Identify which cell holds the provided text, then report its (x, y) central coordinate. 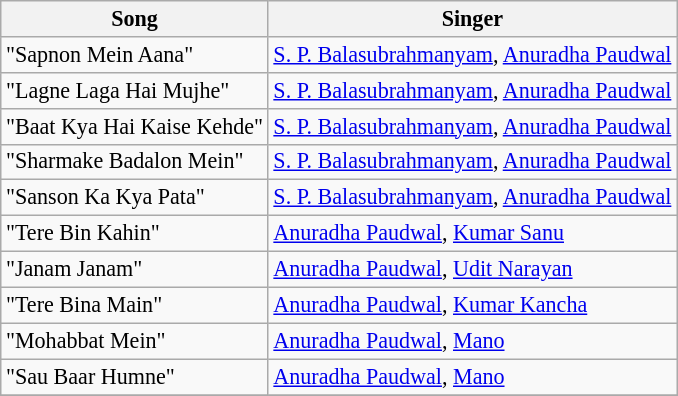
Singer (472, 18)
Song (134, 18)
"Mohabbat Mein" (134, 341)
"Sharmake Badalon Mein" (134, 162)
"Janam Janam" (134, 269)
"Baat Kya Hai Kaise Kehde" (134, 126)
"Lagne Laga Hai Mujhe" (134, 90)
Anuradha Paudwal, Udit Narayan (472, 269)
"Tere Bina Main" (134, 305)
"Sanson Ka Kya Pata" (134, 198)
"Sau Baar Humne" (134, 377)
Anuradha Paudwal, Kumar Kancha (472, 305)
"Sapnon Mein Aana" (134, 54)
Anuradha Paudwal, Kumar Sanu (472, 233)
"Tere Bin Kahin" (134, 233)
